Determine the [X, Y] coordinate at the center of the cell enclosing the given text.  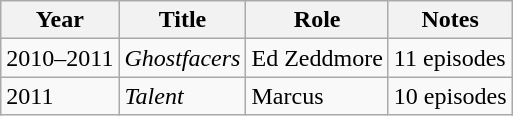
Title [182, 20]
Notes [450, 20]
11 episodes [450, 58]
Ed Zeddmore [317, 58]
Talent [182, 96]
2010–2011 [60, 58]
Ghostfacers [182, 58]
Role [317, 20]
2011 [60, 96]
10 episodes [450, 96]
Year [60, 20]
Marcus [317, 96]
